Provide the (X, Y) coordinate of the cell's center where the given text is located.  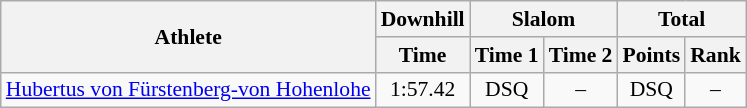
Total (681, 19)
Points (651, 55)
Downhill (423, 19)
Time (423, 55)
Athlete (188, 36)
Slalom (544, 19)
Time 1 (507, 55)
Hubertus von Fürstenberg-von Hohenlohe (188, 90)
Time 2 (581, 55)
Rank (716, 55)
1:57.42 (423, 90)
